Return the [x, y] coordinate for the center point of the cell that contains the specified text.  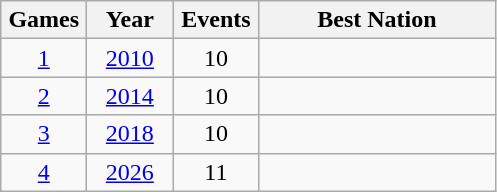
Events [216, 20]
11 [216, 172]
3 [44, 134]
2010 [130, 58]
2 [44, 96]
Year [130, 20]
Games [44, 20]
Best Nation [377, 20]
4 [44, 172]
2018 [130, 134]
2026 [130, 172]
1 [44, 58]
2014 [130, 96]
